Determine the (X, Y) coordinate at the center of the cell enclosing the given text.  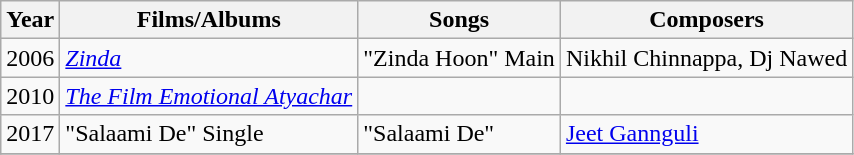
Year (30, 20)
Films/Albums (209, 20)
"Salaami De" Single (209, 134)
Nikhil Chinnappa, Dj Nawed (706, 58)
Zinda (209, 58)
2017 (30, 134)
2006 (30, 58)
"Zinda Hoon" Main (460, 58)
2010 (30, 96)
Composers (706, 20)
"Salaami De" (460, 134)
Jeet Gannguli (706, 134)
Songs (460, 20)
The Film Emotional Atyachar (209, 96)
